Find where the given text appears and provide that cell's center as (x, y) coordinate. 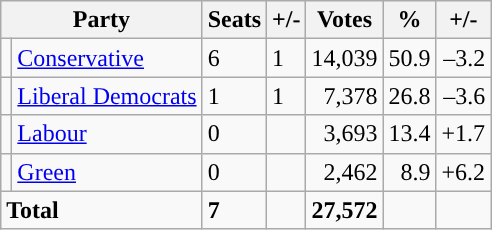
Seats (234, 20)
2,462 (344, 172)
27,572 (344, 210)
8.9 (410, 172)
+1.7 (464, 134)
26.8 (410, 96)
13.4 (410, 134)
3,693 (344, 134)
Labour (107, 134)
% (410, 20)
Party (102, 20)
+6.2 (464, 172)
7 (234, 210)
14,039 (344, 58)
Conservative (107, 58)
7,378 (344, 96)
Votes (344, 20)
Liberal Democrats (107, 96)
6 (234, 58)
–3.6 (464, 96)
Total (102, 210)
50.9 (410, 58)
Green (107, 172)
–3.2 (464, 58)
